Pinpoint the cell where the given text exists, returning its [X, Y] midpoint coordinate. 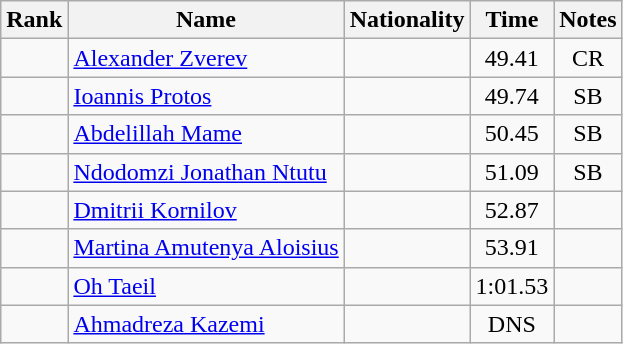
DNS [512, 324]
Alexander Zverev [206, 58]
Name [206, 20]
49.74 [512, 96]
Ndodomzi Jonathan Ntutu [206, 172]
49.41 [512, 58]
Rank [34, 20]
53.91 [512, 248]
CR [588, 58]
Oh Taeil [206, 286]
51.09 [512, 172]
1:01.53 [512, 286]
Martina Amutenya Aloisius [206, 248]
50.45 [512, 134]
Ahmadreza Kazemi [206, 324]
Ioannis Protos [206, 96]
Notes [588, 20]
Abdelillah Mame [206, 134]
Nationality [407, 20]
52.87 [512, 210]
Dmitrii Kornilov [206, 210]
Time [512, 20]
